Return [x, y] of the center of cell containing provided text 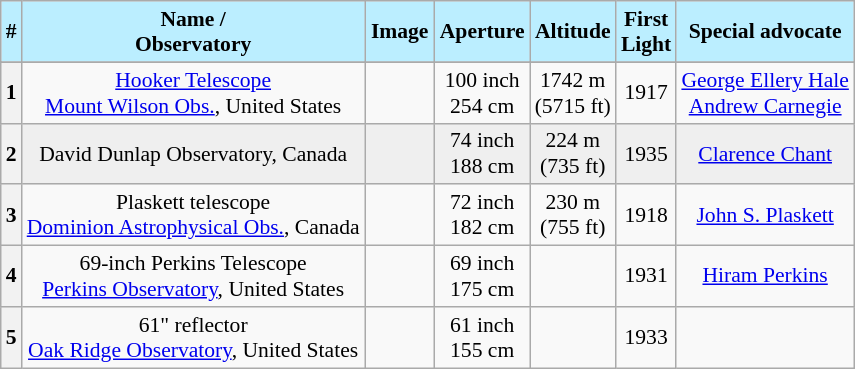
100 inch 254 cm [482, 92]
Image [400, 32]
61" reflectorOak Ridge Observatory, United States [194, 338]
1935 [646, 154]
1918 [646, 216]
1742 m (5715 ft) [573, 92]
# [12, 32]
Altitude [573, 32]
Hooker Telescope Mount Wilson Obs., United States [194, 92]
69-inch Perkins TelescopePerkins Observatory, United States [194, 276]
First Light [646, 32]
Clarence Chant [765, 154]
Plaskett telescope Dominion Astrophysical Obs., Canada [194, 216]
5 [12, 338]
John S. Plaskett [765, 216]
George Ellery Hale Andrew Carnegie [765, 92]
3 [12, 216]
72 inch 182 cm [482, 216]
69 inch 175 cm [482, 276]
224 m (735 ft) [573, 154]
Aperture [482, 32]
Hiram Perkins [765, 276]
Special advocate [765, 32]
4 [12, 276]
1933 [646, 338]
1 [12, 92]
1917 [646, 92]
74 inch 188 cm [482, 154]
1931 [646, 276]
230 m (755 ft) [573, 216]
David Dunlap Observatory, Canada [194, 154]
2 [12, 154]
61 inch 155 cm [482, 338]
Name / Observatory [194, 32]
